Pinpoint the cell where the given text exists, returning its [x, y] midpoint coordinate. 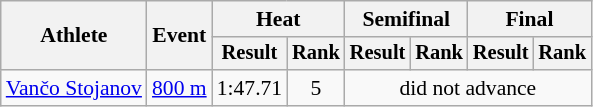
Semifinal [406, 19]
did not advance [468, 88]
800 m [180, 88]
Final [530, 19]
Athlete [74, 36]
Event [180, 36]
1:47.71 [250, 88]
Vančo Stojanov [74, 88]
5 [316, 88]
Heat [278, 19]
